Pinpoint the cell where the given text exists, returning its (X, Y) midpoint coordinate. 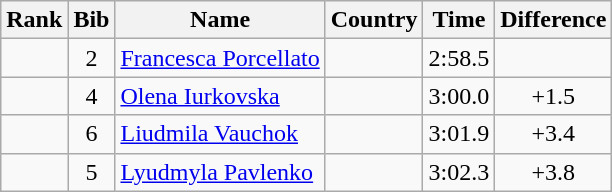
2:58.5 (459, 58)
2 (92, 58)
3:02.3 (459, 172)
3:00.0 (459, 96)
5 (92, 172)
+3.4 (554, 134)
Difference (554, 20)
Name (220, 20)
Olena Iurkovska (220, 96)
Francesca Porcellato (220, 58)
Lyudmyla Pavlenko (220, 172)
Liudmila Vauchok (220, 134)
Country (374, 20)
Bib (92, 20)
+3.8 (554, 172)
+1.5 (554, 96)
6 (92, 134)
Time (459, 20)
4 (92, 96)
Rank (34, 20)
3:01.9 (459, 134)
